Locate the cell with the specified text and output its [x, y] center coordinate. 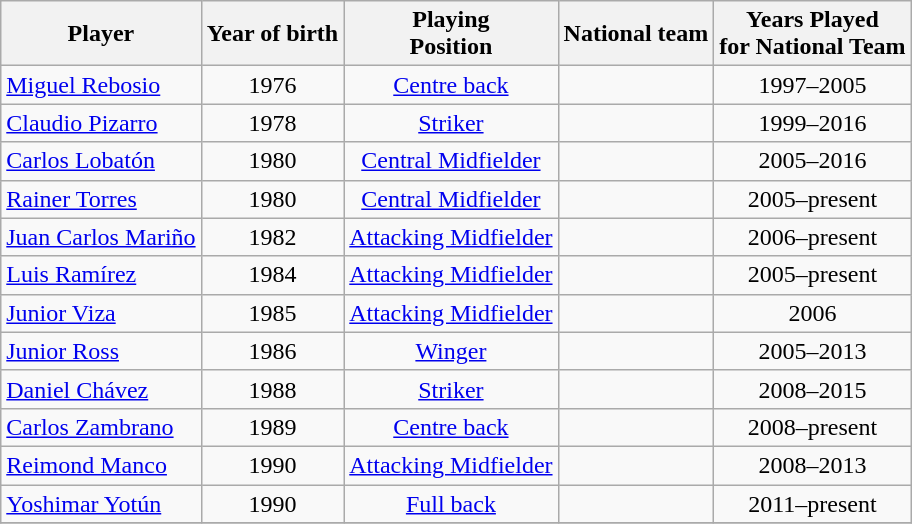
PlayingPosition [451, 34]
Carlos Zambrano [101, 427]
Player [101, 34]
Winger [451, 351]
2006 [812, 313]
1988 [272, 389]
1989 [272, 427]
Rainer Torres [101, 199]
2011–present [812, 503]
Miguel Rebosio [101, 85]
Full back [451, 503]
1976 [272, 85]
1984 [272, 275]
Junior Viza [101, 313]
Reimond Manco [101, 465]
2008–2013 [812, 465]
Claudio Pizarro [101, 123]
Year of birth [272, 34]
1982 [272, 237]
2005–2013 [812, 351]
2008–2015 [812, 389]
Daniel Chávez [101, 389]
Junior Ross [101, 351]
Carlos Lobatón [101, 161]
National team [636, 34]
Luis Ramírez [101, 275]
Yoshimar Yotún [101, 503]
1985 [272, 313]
1986 [272, 351]
Juan Carlos Mariño [101, 237]
2008–present [812, 427]
2005–2016 [812, 161]
2006–present [812, 237]
1999–2016 [812, 123]
Years Playedfor National Team [812, 34]
1978 [272, 123]
1997–2005 [812, 85]
